Return [X, Y] of the center of cell containing provided text 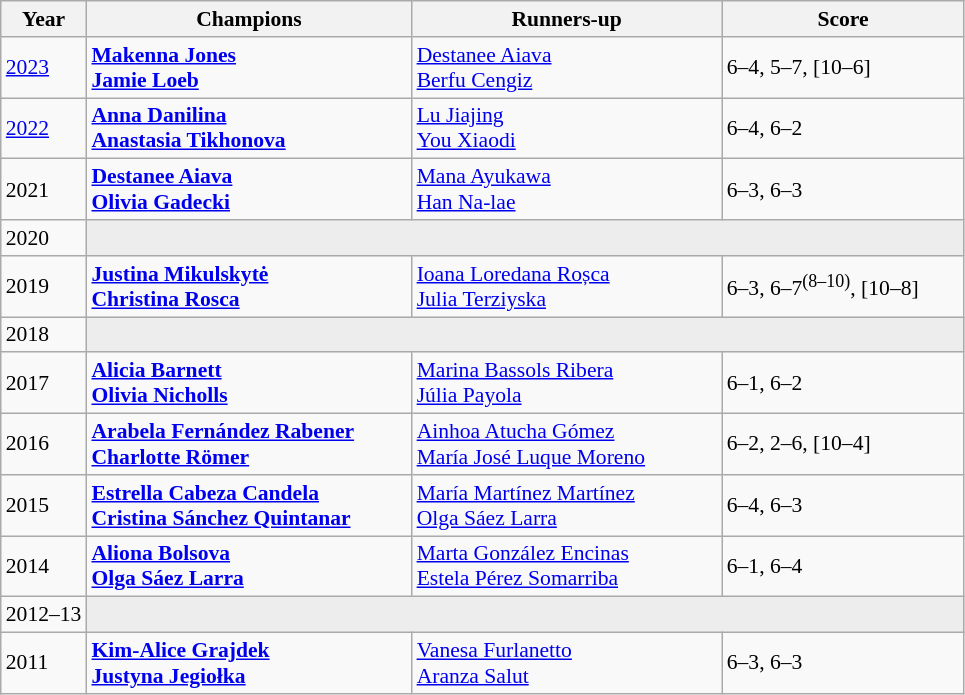
Aliona Bolsova Olga Sáez Larra [248, 566]
Alicia Barnett Olivia Nicholls [248, 384]
2015 [44, 506]
Estrella Cabeza Candela Cristina Sánchez Quintanar [248, 506]
Runners-up [567, 19]
6–2, 2–6, [10–4] [844, 444]
2022 [44, 128]
Mana Ayukawa Han Na-lae [567, 190]
6–4, 6–3 [844, 506]
2011 [44, 664]
María Martínez Martínez Olga Sáez Larra [567, 506]
6–1, 6–4 [844, 566]
2017 [44, 384]
6–1, 6–2 [844, 384]
Kim-Alice Grajdek Justyna Jegiołka [248, 664]
Year [44, 19]
Destanee Aiava Olivia Gadecki [248, 190]
2014 [44, 566]
Makenna Jones Jamie Loeb [248, 68]
Marta González Encinas Estela Pérez Somarriba [567, 566]
2021 [44, 190]
6–4, 5–7, [10–6] [844, 68]
Ainhoa Atucha Gómez María José Luque Moreno [567, 444]
Vanesa Furlanetto Aranza Salut [567, 664]
Destanee Aiava Berfu Cengiz [567, 68]
Ioana Loredana Roșca Julia Terziyska [567, 286]
Marina Bassols Ribera Júlia Payola [567, 384]
Anna Danilina Anastasia Tikhonova [248, 128]
Justina Mikulskytė Christina Rosca [248, 286]
2016 [44, 444]
2023 [44, 68]
Score [844, 19]
Arabela Fernández Rabener Charlotte Römer [248, 444]
2019 [44, 286]
2020 [44, 238]
Lu Jiajing You Xiaodi [567, 128]
6–4, 6–2 [844, 128]
Champions [248, 19]
2018 [44, 335]
6–3, 6–7(8–10), [10–8] [844, 286]
2012–13 [44, 615]
